Capture the cell that displays the provided text and extract its [X, Y] central coordinate. 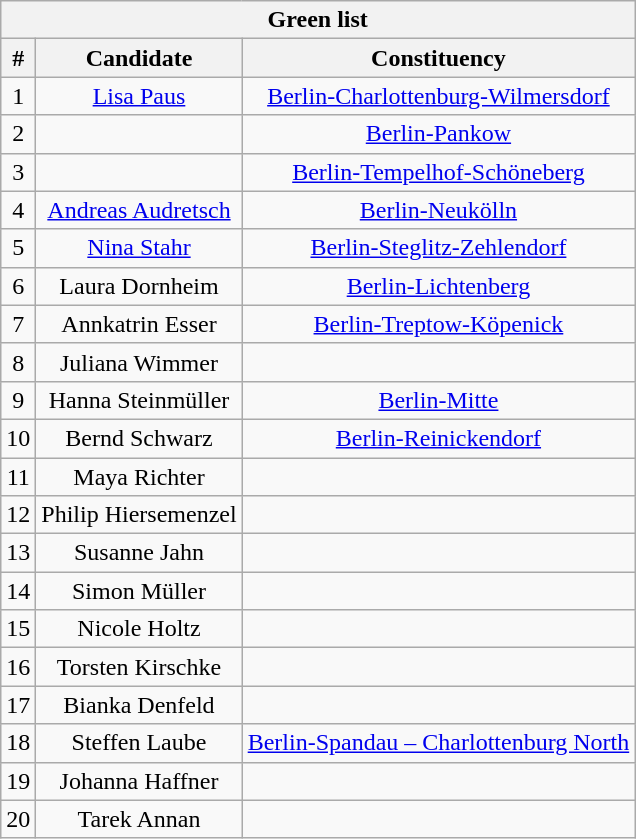
Susanne Jahn [139, 553]
13 [18, 553]
Tarek Annan [139, 819]
15 [18, 629]
18 [18, 743]
Johanna Haffner [139, 781]
Nina Stahr [139, 248]
Berlin-Tempelhof-Schöneberg [438, 172]
7 [18, 324]
1 [18, 96]
10 [18, 438]
Torsten Kirschke [139, 667]
Constituency [438, 58]
17 [18, 705]
9 [18, 400]
Berlin-Lichtenberg [438, 286]
Berlin-Charlottenburg-Wilmersdorf [438, 96]
12 [18, 515]
Berlin-Pankow [438, 134]
Berlin-Reinickendorf [438, 438]
Berlin-Spandau – Charlottenburg North [438, 743]
Maya Richter [139, 477]
# [18, 58]
Juliana Wimmer [139, 362]
Bianka Denfeld [139, 705]
Nicole Holtz [139, 629]
14 [18, 591]
Simon Müller [139, 591]
Berlin-Neukölln [438, 210]
Berlin-Treptow-Köpenick [438, 324]
6 [18, 286]
Green list [318, 20]
Philip Hiersemenzel [139, 515]
Laura Dornheim [139, 286]
11 [18, 477]
Berlin-Mitte [438, 400]
4 [18, 210]
16 [18, 667]
2 [18, 134]
Annkatrin Esser [139, 324]
20 [18, 819]
3 [18, 172]
8 [18, 362]
Andreas Audretsch [139, 210]
Bernd Schwarz [139, 438]
5 [18, 248]
Lisa Paus [139, 96]
Hanna Steinmüller [139, 400]
Berlin-Steglitz-Zehlendorf [438, 248]
19 [18, 781]
Steffen Laube [139, 743]
Candidate [139, 58]
